Search for the cell housing the specified text and yield its [x, y] center coordinate. 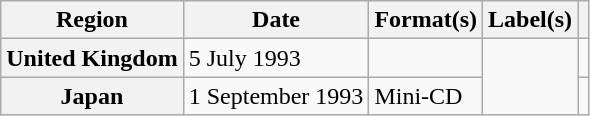
United Kingdom [92, 58]
Label(s) [530, 20]
Format(s) [426, 20]
Japan [92, 96]
5 July 1993 [276, 58]
Mini-CD [426, 96]
Date [276, 20]
1 September 1993 [276, 96]
Region [92, 20]
